Scan for the cell matching the given text and deliver its (X, Y) coordinate at center. 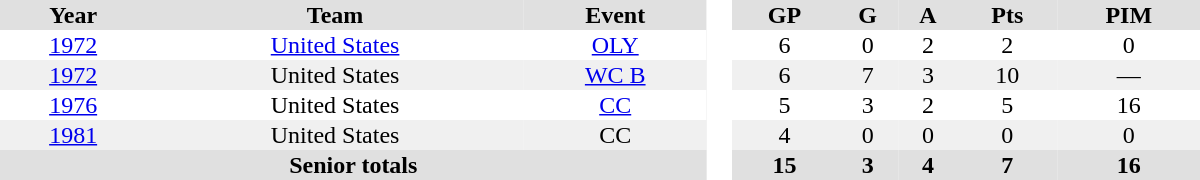
10 (1007, 75)
Pts (1007, 15)
15 (784, 165)
G (868, 15)
Team (335, 15)
— (1128, 75)
Event (616, 15)
Senior totals (354, 165)
GP (784, 15)
PIM (1128, 15)
Year (73, 15)
WC B (616, 75)
A (928, 15)
1981 (73, 135)
1976 (73, 105)
OLY (616, 45)
